Locate the cell with the specified text and output its (X, Y) center coordinate. 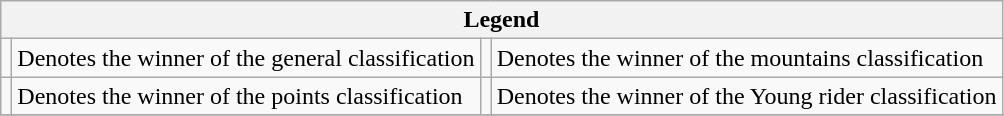
Denotes the winner of the general classification (246, 58)
Legend (502, 20)
Denotes the winner of the Young rider classification (746, 96)
Denotes the winner of the mountains classification (746, 58)
Denotes the winner of the points classification (246, 96)
